Capture the cell that displays the provided text and extract its (X, Y) central coordinate. 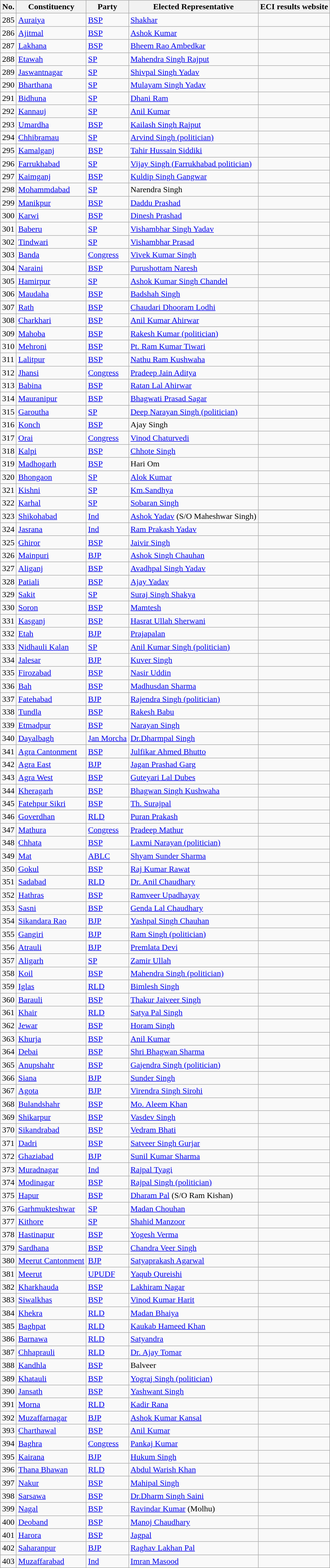
Khekra (51, 1313)
339 (8, 725)
305 (8, 281)
Karhal (51, 503)
Ramveer Upadhayay (193, 895)
324 (8, 529)
Naraini (51, 268)
Mehroni (51, 346)
Bulandshahr (51, 1104)
Kuldip Singh Gangwar (193, 177)
Kandhla (51, 1365)
Ashok Kumar Kansal (193, 1418)
Deoband (51, 1522)
Mathura (51, 830)
374 (8, 1182)
Mat (51, 856)
393 (8, 1431)
No. (8, 7)
316 (8, 425)
Ajitmal (51, 33)
403 (8, 1561)
Rakesh Babu (193, 712)
Hari Om (193, 464)
381 (8, 1274)
Mahipal Singh (193, 1483)
Agota (51, 1091)
Dhani Ram (193, 98)
Kaukab Hameed Khan (193, 1326)
Sunil Kumar Sharma (193, 1156)
Konch (51, 425)
Mainpuri (51, 555)
Charkhari (51, 320)
Nakur (51, 1483)
402 (8, 1548)
Bhagwan Singh Kushwaha (193, 790)
390 (8, 1391)
Agra West (51, 777)
Vedram Bhati (193, 1130)
399 (8, 1509)
Lakhana (51, 46)
Jagan Prashad Garg (193, 764)
Vishambhar Prasad (193, 242)
Satya Pal Singh (193, 1013)
357 (8, 960)
Anil Kumar Singh (politician) (193, 647)
Fatehpur Sikri (51, 804)
352 (8, 895)
Dr. Anil Chaudhary (193, 882)
Etah (51, 634)
322 (8, 503)
Siwalkhas (51, 1300)
Madan Bhaiya (193, 1313)
355 (8, 934)
353 (8, 908)
Baghra (51, 1444)
Mamtesh (193, 608)
Elected Representative (193, 7)
Prajapalan (193, 634)
Satyaprakash Agarwal (193, 1261)
313 (8, 386)
Puran Prakash (193, 817)
364 (8, 1052)
Jasrana (51, 529)
Siana (51, 1078)
Mahendra Singh (politician) (193, 973)
343 (8, 777)
290 (8, 85)
Harora (51, 1535)
Satyandra (193, 1339)
Vinod Chaturvedi (193, 438)
Anupshahr (51, 1065)
Sikandrabad (51, 1130)
401 (8, 1535)
Baghpat (51, 1326)
387 (8, 1352)
Ratan Lal Ahirwar (193, 386)
Gokul (51, 869)
Khair (51, 1013)
UPUDF (108, 1274)
Shivpal Singh Yadav (193, 72)
Koil (51, 973)
335 (8, 673)
Gajendra Singh (politician) (193, 1065)
Tindwari (51, 242)
Pradeep Jain Aditya (193, 372)
348 (8, 843)
392 (8, 1418)
326 (8, 555)
380 (8, 1261)
Nagal (51, 1509)
Sardhana (51, 1248)
Hapur (51, 1195)
Manikpur (51, 203)
Bhagwati Prasad Sagar (193, 399)
306 (8, 294)
Barauli (51, 1000)
378 (8, 1235)
301 (8, 229)
Genda Lal Chaudhary (193, 908)
Rakesh Kumar (politician) (193, 333)
Sarsawa (51, 1496)
338 (8, 712)
Bidhuna (51, 98)
307 (8, 307)
Kheragarh (51, 790)
Abdul Warish Khan (193, 1470)
Virendra Singh Sirohi (193, 1091)
Avadhpal Singh Yadav (193, 568)
373 (8, 1169)
Ashok Yadav (S/O Maheshwar Singh) (193, 516)
Ravindar Kumar (Molhu) (193, 1509)
Yaqub Qureishi (193, 1274)
347 (8, 830)
Ajay Singh (193, 425)
Nasir Uddin (193, 673)
346 (8, 817)
351 (8, 882)
Raghav Lakhan Pal (193, 1548)
303 (8, 255)
Kharkhauda (51, 1287)
Madhusdan Sharma (193, 686)
Debai (51, 1052)
Sikandara Rao (51, 921)
394 (8, 1444)
395 (8, 1457)
Ram Singh (politician) (193, 934)
297 (8, 177)
386 (8, 1339)
Goverdhan (51, 817)
Ghaziabad (51, 1156)
Mahendra Singh Rajput (193, 59)
Narayan Singh (193, 725)
295 (8, 150)
340 (8, 738)
Karwi (51, 216)
Ashok Kumar Singh Chandel (193, 281)
294 (8, 137)
Hastinapur (51, 1235)
ABLC (108, 856)
Km.Sandhya (193, 490)
Jaswantnagar (51, 72)
337 (8, 699)
Ghiror (51, 542)
Mahoba (51, 333)
333 (8, 647)
Party (108, 7)
Lalitpur (51, 359)
Ajay Yadav (193, 582)
396 (8, 1470)
Pankaj Kumar (193, 1444)
Purushottam Naresh (193, 268)
Sakit (51, 595)
Barnawa (51, 1339)
310 (8, 346)
397 (8, 1483)
Mulayam Singh Yadav (193, 85)
Saharanpur (51, 1548)
Dadri (51, 1143)
Shikohabad (51, 516)
Jewar (51, 1026)
Dr.Dharmpal Singh (193, 738)
332 (8, 634)
375 (8, 1195)
Constituency (51, 7)
358 (8, 973)
Vijay Singh (Farrukhabad politician) (193, 164)
Shahid Manzoor (193, 1222)
Vasdev Singh (193, 1117)
344 (8, 790)
Mohammdabad (51, 190)
Hamirpur (51, 281)
Arvind Singh (politician) (193, 137)
Iglas (51, 986)
Thakur Jaiveer Singh (193, 1000)
Premlata Devi (193, 947)
Bheem Rao Ambedkar (193, 46)
Badshah Singh (193, 294)
Ashok Kumar (193, 33)
Ram Prakash Yadav (193, 529)
389 (8, 1378)
354 (8, 921)
Shyam Sunder Sharma (193, 856)
Garoutha (51, 412)
Baberu (51, 229)
Rath (51, 307)
Chhote Singh (193, 451)
Kishni (51, 490)
Tundla (51, 712)
Meerut Cantonment (51, 1261)
300 (8, 216)
315 (8, 412)
286 (8, 33)
349 (8, 856)
Zamir Ullah (193, 960)
309 (8, 333)
Madhogarh (51, 464)
376 (8, 1208)
Madan Chouhan (193, 1208)
Pt. Ram Kumar Tiwari (193, 346)
325 (8, 542)
Th. Surajpal (193, 804)
334 (8, 660)
ECI results website (294, 7)
296 (8, 164)
298 (8, 190)
Auraiya (51, 20)
398 (8, 1496)
Hathras (51, 895)
372 (8, 1156)
Balveer (193, 1365)
319 (8, 464)
368 (8, 1104)
Chhata (51, 843)
330 (8, 608)
Satveer Singh Gurjar (193, 1143)
Shri Bhagwan Sharma (193, 1052)
Shikarpur (51, 1117)
Gangiri (51, 934)
385 (8, 1326)
361 (8, 1013)
Kaimganj (51, 177)
Tahir Hussain Siddiki (193, 150)
382 (8, 1287)
299 (8, 203)
Agra East (51, 764)
365 (8, 1065)
Soron (51, 608)
Vinod Kumar Harit (193, 1300)
314 (8, 399)
Khatauli (51, 1378)
318 (8, 451)
Sunder Singh (193, 1078)
302 (8, 242)
Raj Kumar Rawat (193, 869)
Laxmi Narayan (politician) (193, 843)
Daddu Prashad (193, 203)
384 (8, 1313)
Patiali (51, 582)
Chhibramau (51, 137)
317 (8, 438)
Charthawal (51, 1431)
383 (8, 1300)
328 (8, 582)
Narendra Singh (193, 190)
360 (8, 1000)
Kamalganj (51, 150)
Chhaprauli (51, 1352)
Atrauli (51, 947)
Agra Cantonment (51, 751)
345 (8, 804)
312 (8, 372)
Aligarh (51, 960)
Modinagar (51, 1182)
Shakhar (193, 20)
Etmadpur (51, 725)
289 (8, 72)
Rajpal Singh (politician) (193, 1182)
Dinesh Prashad (193, 216)
377 (8, 1222)
Alok Kumar (193, 477)
Thana Bhawan (51, 1470)
350 (8, 869)
400 (8, 1522)
Kadir Rana (193, 1404)
Vivek Kumar Singh (193, 255)
Kasganj (51, 621)
Mo. Aleem Khan (193, 1104)
Garhmukteshwar (51, 1208)
391 (8, 1404)
Sobaran Singh (193, 503)
Manoj Chaudhary (193, 1522)
363 (8, 1039)
Yashwant Singh (193, 1391)
327 (8, 568)
Farrukhabad (51, 164)
Muzaffarabad (51, 1561)
Aliganj (51, 568)
Nathu Ram Kushwaha (193, 359)
Dharam Pal (S/O Ram Kishan) (193, 1195)
Maudaha (51, 294)
Imran Masood (193, 1561)
370 (8, 1130)
Jhansi (51, 372)
292 (8, 111)
Jaivir Singh (193, 542)
Rajendra Singh (politician) (193, 699)
Horam Singh (193, 1026)
329 (8, 595)
356 (8, 947)
Babina (51, 386)
Nidhauli Kalan (51, 647)
Hasrat Ullah Sherwani (193, 621)
342 (8, 764)
Sasni (51, 908)
336 (8, 686)
323 (8, 516)
331 (8, 621)
Julfikar Ahmed Bhutto (193, 751)
Chandra Veer Singh (193, 1248)
Morna (51, 1404)
Bah (51, 686)
288 (8, 59)
Kannauj (51, 111)
285 (8, 20)
Vishambhar Singh Yadav (193, 229)
Jansath (51, 1391)
Mauranipur (51, 399)
Pradeep Mathur (193, 830)
Deep Narayan Singh (politician) (193, 412)
369 (8, 1117)
Jagpal (193, 1535)
Umardha (51, 124)
304 (8, 268)
Sadabad (51, 882)
366 (8, 1078)
Kalpi (51, 451)
Kairana (51, 1457)
371 (8, 1143)
Khurja (51, 1039)
Yograj Singh (politician) (193, 1378)
367 (8, 1091)
Rajpal Tyagi (193, 1169)
311 (8, 359)
321 (8, 490)
Hukum Singh (193, 1457)
Kailash Singh Rajput (193, 124)
Dayalbagh (51, 738)
Suraj Singh Shakya (193, 595)
293 (8, 124)
Meerut (51, 1274)
Firozabad (51, 673)
Yogesh Verma (193, 1235)
341 (8, 751)
362 (8, 1026)
Kithore (51, 1222)
Dr. Ajay Tomar (193, 1352)
379 (8, 1248)
291 (8, 98)
Kuver Singh (193, 660)
Bhongaon (51, 477)
Anil Kumar Ahirwar (193, 320)
Ashok Singh Chauhan (193, 555)
Lakhiram Nagar (193, 1287)
Etawah (51, 59)
308 (8, 320)
287 (8, 46)
320 (8, 477)
Yashpal Singh Chauhan (193, 921)
Jan Morcha (108, 738)
Orai (51, 438)
Dr.Dharm Singh Saini (193, 1496)
Banda (51, 255)
359 (8, 986)
Muzaffarnagar (51, 1418)
Chaudari Dhooram Lodhi (193, 307)
Fatehabad (51, 699)
Guteyari Lal Dubes (193, 777)
Jalesar (51, 660)
Muradnagar (51, 1169)
Bimlesh Singh (193, 986)
Bharthana (51, 85)
388 (8, 1365)
